Extract the (x, y) coordinate from the center of the cell holding the provided text.  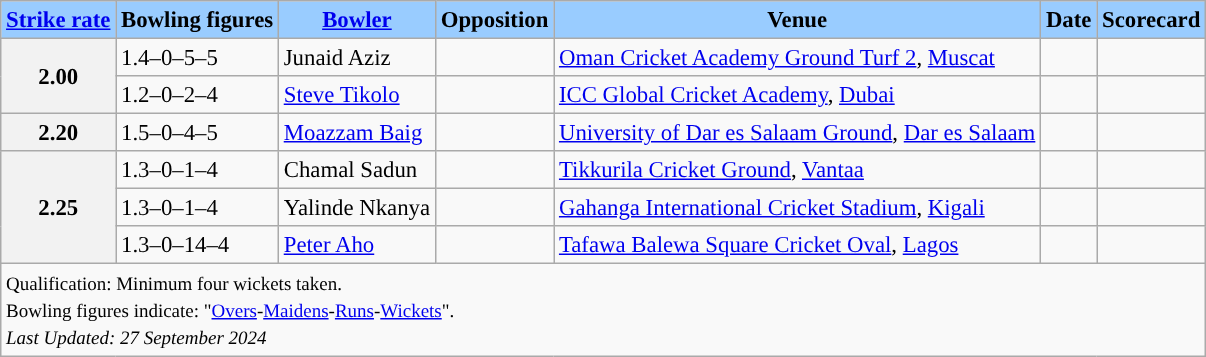
Oman Cricket Academy Ground Turf 2, Muscat (798, 58)
Venue (798, 20)
1.5–0–4–5 (198, 133)
Bowler (356, 20)
1.2–0–2–4 (198, 95)
2.25 (58, 208)
2.00 (58, 76)
1.3–0–14–4 (198, 245)
Yalinde Nkanya (356, 208)
Qualification: Minimum four wickets taken. Bowling figures indicate: "Overs-Maidens-Runs-Wickets".Last Updated: 27 September 2024 (604, 310)
Strike rate (58, 20)
University of Dar es Salaam Ground, Dar es Salaam (798, 133)
Steve Tikolo (356, 95)
Moazzam Baig (356, 133)
Scorecard (1152, 20)
1.4–0–5–5 (198, 58)
Peter Aho (356, 245)
ICC Global Cricket Academy, Dubai (798, 95)
Tafawa Balewa Square Cricket Oval, Lagos (798, 245)
Chamal Sadun (356, 170)
2.20 (58, 133)
Date (1069, 20)
Gahanga International Cricket Stadium, Kigali (798, 208)
Tikkurila Cricket Ground, Vantaa (798, 170)
Opposition (494, 20)
Bowling figures (198, 20)
Junaid Aziz (356, 58)
